Scan for the cell matching the given text and deliver its [X, Y] coordinate at center. 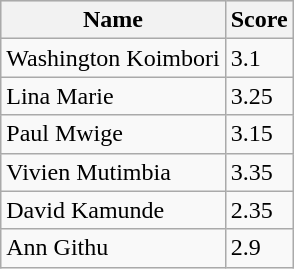
3.35 [259, 172]
Vivien Mutimbia [113, 172]
Washington Koimbori [113, 58]
Lina Marie [113, 96]
Name [113, 20]
Score [259, 20]
3.1 [259, 58]
3.15 [259, 134]
2.35 [259, 210]
2.9 [259, 248]
Ann Githu [113, 248]
David Kamunde [113, 210]
Paul Mwige [113, 134]
3.25 [259, 96]
